Extract the (X, Y) coordinate from the center of the cell holding the provided text.  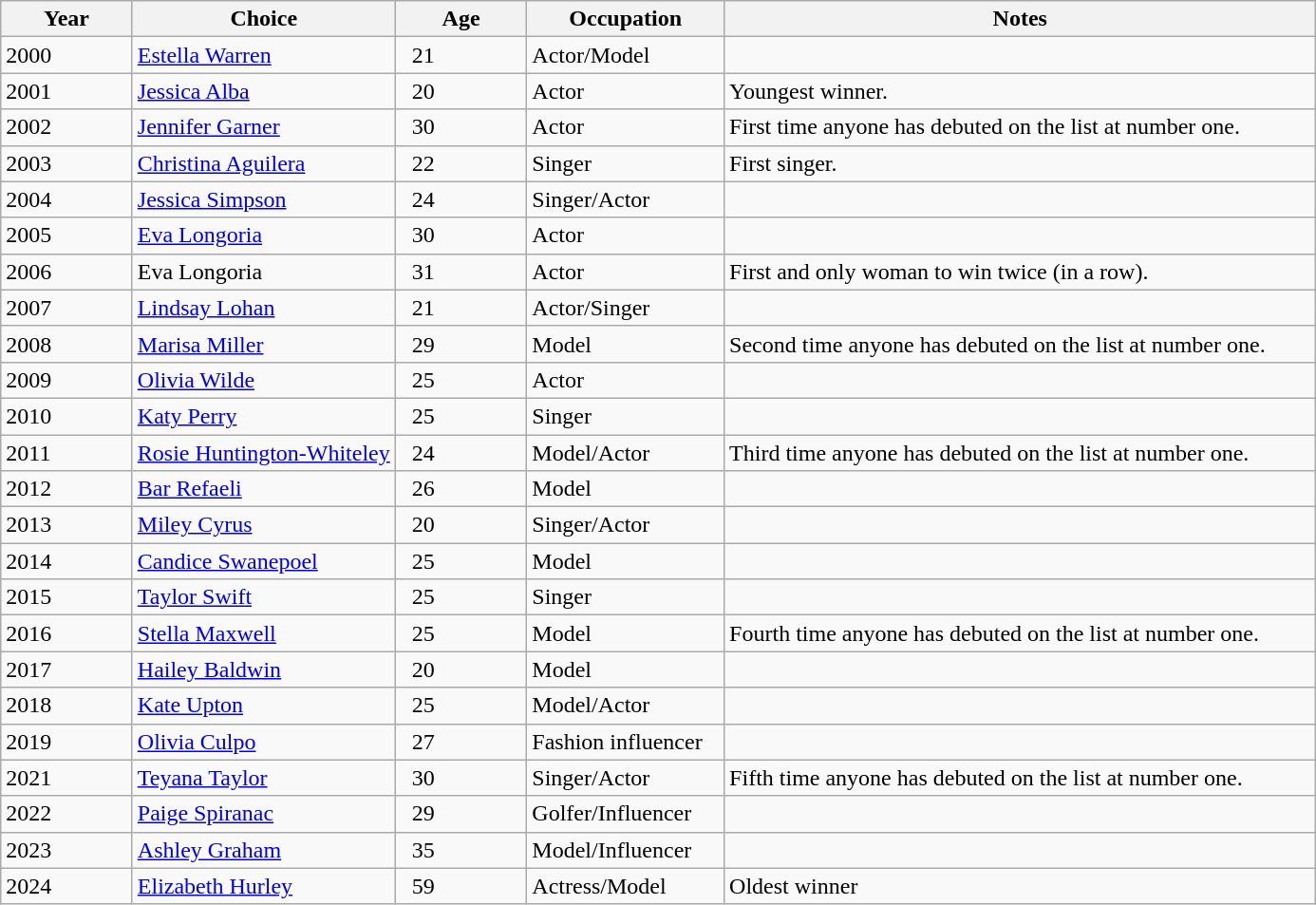
2010 (66, 416)
Lindsay Lohan (264, 308)
Model/Influencer (626, 850)
Taylor Swift (264, 597)
2008 (66, 344)
2021 (66, 778)
First time anyone has debuted on the list at number one. (1020, 127)
Fifth time anyone has debuted on the list at number one. (1020, 778)
Bar Refaeli (264, 489)
2009 (66, 380)
First and only woman to win twice (in a row). (1020, 272)
Katy Perry (264, 416)
2017 (66, 669)
Oldest winner (1020, 886)
35 (461, 850)
Marisa Miller (264, 344)
Actor/Singer (626, 308)
2016 (66, 633)
2006 (66, 272)
2007 (66, 308)
Olivia Wilde (264, 380)
31 (461, 272)
First singer. (1020, 163)
Hailey Baldwin (264, 669)
Jessica Alba (264, 91)
Fashion influencer (626, 742)
Candice Swanepoel (264, 561)
Jessica Simpson (264, 199)
2024 (66, 886)
Fourth time anyone has debuted on the list at number one. (1020, 633)
2022 (66, 814)
Paige Spiranac (264, 814)
Actress/Model (626, 886)
2005 (66, 236)
Notes (1020, 19)
26 (461, 489)
Occupation (626, 19)
Youngest winner. (1020, 91)
Teyana Taylor (264, 778)
Third time anyone has debuted on the list at number one. (1020, 453)
2001 (66, 91)
Ashley Graham (264, 850)
Rosie Huntington-Whiteley (264, 453)
2015 (66, 597)
Year (66, 19)
Jennifer Garner (264, 127)
27 (461, 742)
2011 (66, 453)
Stella Maxwell (264, 633)
2002 (66, 127)
Elizabeth Hurley (264, 886)
2014 (66, 561)
Second time anyone has debuted on the list at number one. (1020, 344)
Age (461, 19)
Olivia Culpo (264, 742)
2003 (66, 163)
Miley Cyrus (264, 525)
Choice (264, 19)
Kate Upton (264, 706)
2004 (66, 199)
2000 (66, 55)
Actor/Model (626, 55)
2013 (66, 525)
Golfer/Influencer (626, 814)
22 (461, 163)
2018 (66, 706)
Christina Aguilera (264, 163)
59 (461, 886)
Estella Warren (264, 55)
2023 (66, 850)
2012 (66, 489)
2019 (66, 742)
